Return the (X, Y) coordinate for the center point of the cell that contains the specified text.  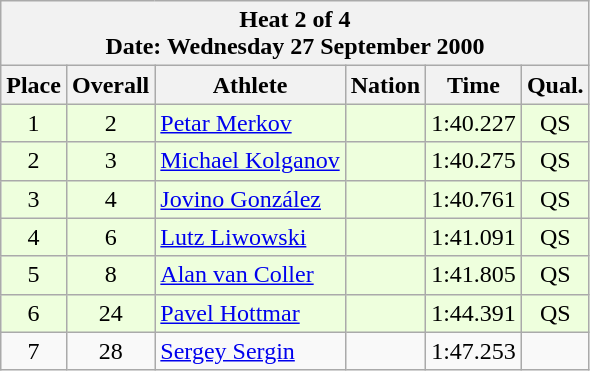
5 (34, 275)
Qual. (555, 85)
1:41.805 (474, 275)
1:40.227 (474, 123)
1:41.091 (474, 237)
7 (34, 351)
1:40.761 (474, 199)
Alan van Coller (250, 275)
Michael Kolganov (250, 161)
Jovino González (250, 199)
24 (110, 313)
Overall (110, 85)
Place (34, 85)
1:44.391 (474, 313)
Nation (385, 85)
1:40.275 (474, 161)
8 (110, 275)
1 (34, 123)
Sergey Sergin (250, 351)
Lutz Liwowski (250, 237)
Pavel Hottmar (250, 313)
Athlete (250, 85)
1:47.253 (474, 351)
28 (110, 351)
Heat 2 of 4 Date: Wednesday 27 September 2000 (295, 34)
Petar Merkov (250, 123)
Time (474, 85)
